For the text-containing cell, return its midpoint in [x, y] coordinate format. 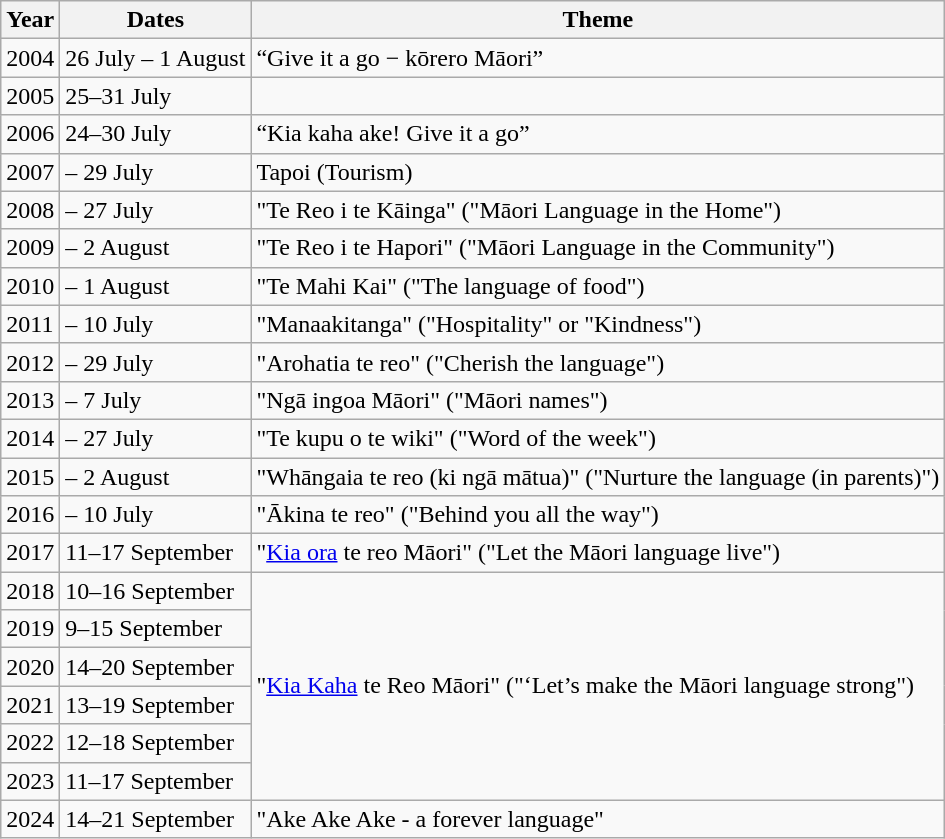
– 7 July [156, 400]
24–30 July [156, 134]
2015 [30, 477]
"Te Reo i te Kāinga" ("Māori Language in the Home") [598, 210]
"Kia Kaha te Reo Māori" ("‘Let’s make the Māori language strong") [598, 686]
14–20 September [156, 667]
2008 [30, 210]
25–31 July [156, 96]
10–16 September [156, 591]
2010 [30, 286]
2009 [30, 248]
"Manaakitanga" ("Hospitality" or "Kindness") [598, 324]
Theme [598, 20]
2007 [30, 172]
– 1 August [156, 286]
“Kia kaha ake! Give it a go” [598, 134]
2024 [30, 819]
2021 [30, 705]
"Kia ora te reo Māori" ("Let the Māori language live") [598, 553]
2012 [30, 362]
2019 [30, 629]
"Whāngaia te reo (ki ngā mātua)" ("Nurture the language (in parents)") [598, 477]
“Give it a go − kōrero Māori” [598, 58]
2023 [30, 781]
2017 [30, 553]
"Te Reo i te Hapori" ("Māori Language in the Community") [598, 248]
2020 [30, 667]
13–19 September [156, 705]
2022 [30, 743]
"Ākina te reo" ("Behind you all the way") [598, 515]
2016 [30, 515]
2011 [30, 324]
Year [30, 20]
Dates [156, 20]
14–21 September [156, 819]
12–18 September [156, 743]
9–15 September [156, 629]
2014 [30, 438]
2018 [30, 591]
"Ake Ake Ake - a forever language" [598, 819]
"Arohatia te reo" ("Cherish the language") [598, 362]
"Ngā ingoa Māori" ("Māori names") [598, 400]
Tapoi (Tourism) [598, 172]
2005 [30, 96]
"Te kupu o te wiki" ("Word of the week") [598, 438]
2006 [30, 134]
"Te Mahi Kai" ("The language of food") [598, 286]
26 July – 1 August [156, 58]
2004 [30, 58]
2013 [30, 400]
